Search for the cell housing the specified text and yield its (x, y) center coordinate. 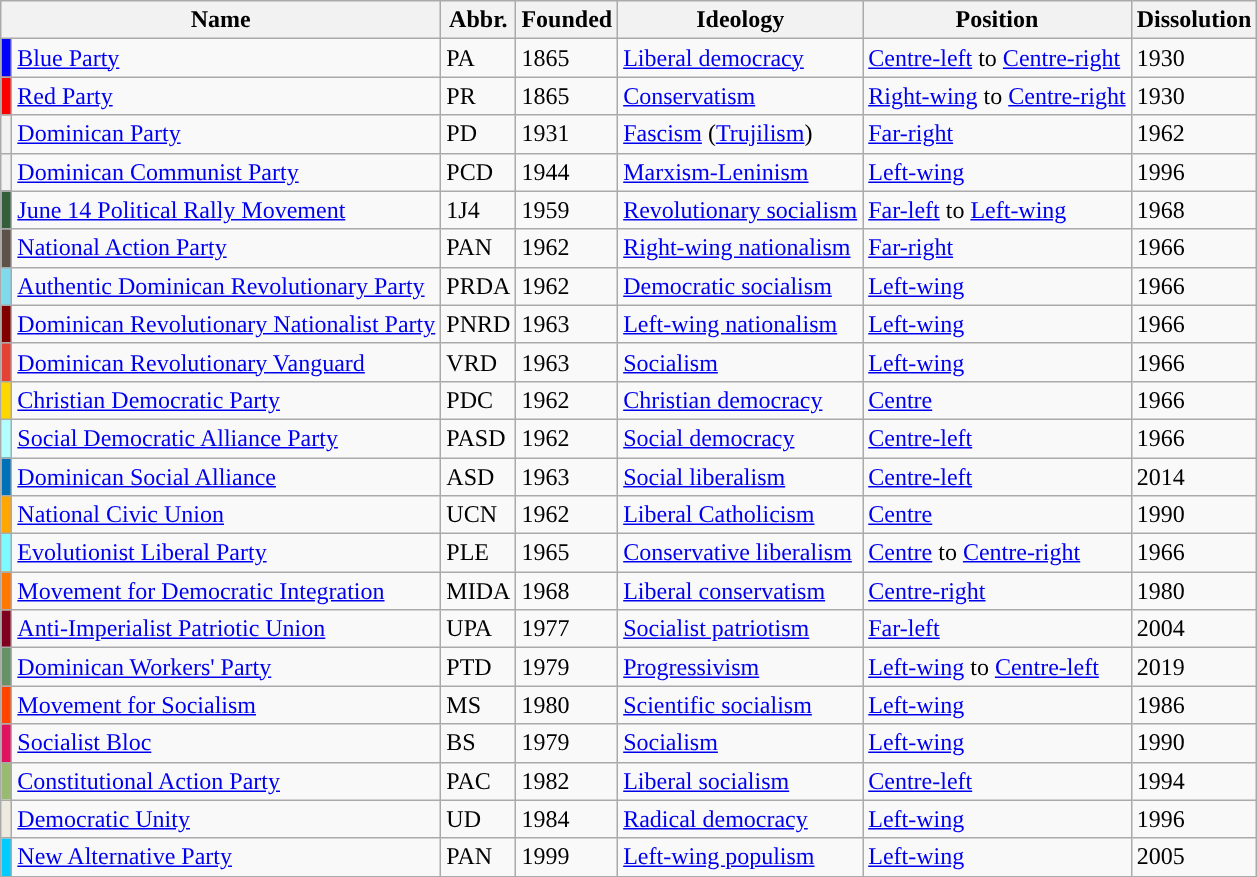
PRDA (478, 286)
Centre-right (997, 591)
Conservative liberalism (740, 553)
BS (478, 743)
Dominican Communist Party (226, 172)
Dominican Party (226, 134)
PA (478, 58)
2019 (1194, 667)
MIDA (478, 591)
Constitutional Action Party (226, 781)
1984 (567, 819)
PNRD (478, 324)
Far-left (997, 629)
Liberal socialism (740, 781)
Left-wing nationalism (740, 324)
Revolutionary socialism (740, 210)
Evolutionist Liberal Party (226, 553)
Social Democratic Alliance Party (226, 438)
Conservatism (740, 96)
National Action Party (226, 248)
New Alternative Party (226, 857)
PCD (478, 172)
ASD (478, 477)
1977 (567, 629)
Fascism (Trujilism) (740, 134)
Right-wing nationalism (740, 248)
Authentic Dominican Revolutionary Party (226, 286)
Anti-Imperialist Patriotic Union (226, 629)
Marxism-Leninism (740, 172)
Name (221, 20)
Left-wing populism (740, 857)
Blue Party (226, 58)
Far-left to Left-wing (997, 210)
Dominican Social Alliance (226, 477)
Position (997, 20)
Dissolution (1194, 20)
Dominican Workers' Party (226, 667)
Centre-left to Centre-right (997, 58)
1944 (567, 172)
PD (478, 134)
2014 (1194, 477)
VRD (478, 362)
MS (478, 705)
June 14 Political Rally Movement (226, 210)
1965 (567, 553)
Democratic Unity (226, 819)
Ideology (740, 20)
1999 (567, 857)
UD (478, 819)
1959 (567, 210)
1986 (1194, 705)
Scientific socialism (740, 705)
Dominican Revolutionary Vanguard (226, 362)
Socialist Bloc (226, 743)
PDC (478, 400)
Radical democracy (740, 819)
1994 (1194, 781)
Social democracy (740, 438)
National Civic Union (226, 515)
Movement for Socialism (226, 705)
Left-wing to Centre-left (997, 667)
Christian democracy (740, 400)
Progressivism (740, 667)
1982 (567, 781)
Democratic socialism (740, 286)
Founded (567, 20)
2005 (1194, 857)
PR (478, 96)
Social liberalism (740, 477)
Liberal conservatism (740, 591)
Christian Democratic Party (226, 400)
Centre to Centre-right (997, 553)
Liberal Catholicism (740, 515)
PAC (478, 781)
Socialist patriotism (740, 629)
Movement for Democratic Integration (226, 591)
Right-wing to Centre-right (997, 96)
PASD (478, 438)
Liberal democracy (740, 58)
UCN (478, 515)
1931 (567, 134)
Dominican Revolutionary Nationalist Party (226, 324)
2004 (1194, 629)
PLE (478, 553)
PTD (478, 667)
Red Party (226, 96)
Abbr. (478, 20)
UPA (478, 629)
1J4 (478, 210)
